Determine the [X, Y] coordinate at the center of the cell enclosing the given text.  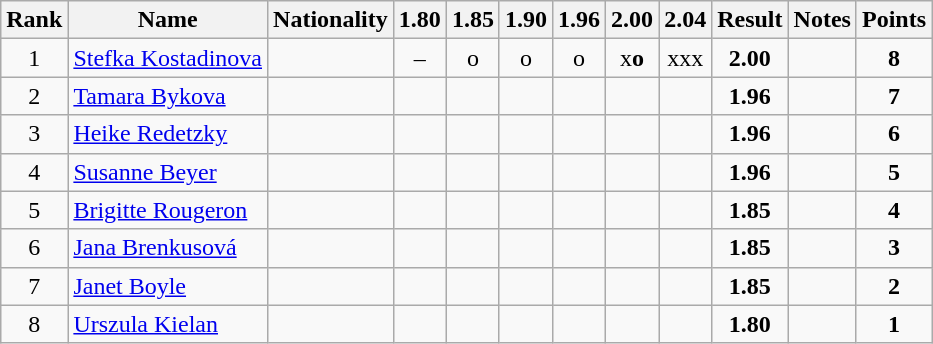
Points [894, 20]
2.04 [686, 20]
Rank [34, 20]
Nationality [331, 20]
Notes [822, 20]
Brigitte Rougeron [168, 210]
Jana Brenkusová [168, 248]
Tamara Bykova [168, 96]
Susanne Beyer [168, 172]
Name [168, 20]
Result [750, 20]
xo [632, 58]
– [420, 58]
1.90 [526, 20]
Stefka Kostadinova [168, 58]
xxx [686, 58]
Janet Boyle [168, 286]
Heike Redetzky [168, 134]
Urszula Kielan [168, 324]
